Return [X, Y] of the center of cell containing provided text 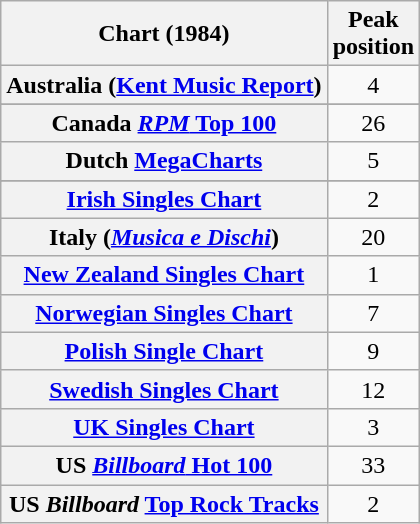
US Billboard Hot 100 [164, 465]
Chart (1984) [164, 34]
7 [373, 313]
Dutch MegaCharts [164, 161]
Canada RPM Top 100 [164, 123]
Swedish Singles Chart [164, 389]
US Billboard Top Rock Tracks [164, 503]
Australia (Kent Music Report) [164, 85]
12 [373, 389]
4 [373, 85]
Polish Single Chart [164, 351]
New Zealand Singles Chart [164, 275]
33 [373, 465]
Norwegian Singles Chart [164, 313]
UK Singles Chart [164, 427]
Irish Singles Chart [164, 199]
3 [373, 427]
1 [373, 275]
26 [373, 123]
5 [373, 161]
Peakposition [373, 34]
20 [373, 237]
9 [373, 351]
Italy (Musica e Dischi) [164, 237]
